Provide the (X, Y) coordinate of the cell's center where the given text is located.  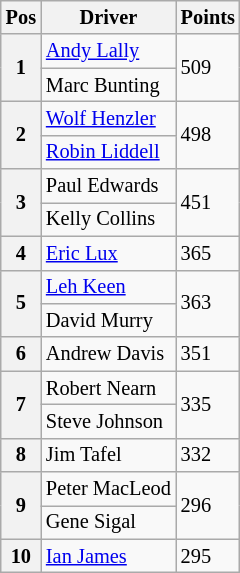
Driver (108, 17)
509 (208, 68)
363 (208, 304)
Steve Johnson (108, 421)
295 (208, 556)
Points (208, 17)
Paul Edwards (108, 186)
Robin Liddell (108, 152)
Leh Keen (108, 287)
9 (21, 506)
332 (208, 455)
6 (21, 354)
4 (21, 253)
Gene Sigal (108, 522)
351 (208, 354)
451 (208, 202)
Andy Lally (108, 51)
5 (21, 304)
7 (21, 404)
David Murry (108, 320)
Jim Tafel (108, 455)
Andrew Davis (108, 354)
296 (208, 506)
Kelly Collins (108, 219)
Eric Lux (108, 253)
Robert Nearn (108, 388)
Marc Bunting (108, 85)
Wolf Henzler (108, 118)
498 (208, 134)
2 (21, 134)
3 (21, 202)
Ian James (108, 556)
335 (208, 404)
Pos (21, 17)
10 (21, 556)
1 (21, 68)
8 (21, 455)
Peter MacLeod (108, 489)
365 (208, 253)
